Extract the (X, Y) coordinate from the center of the cell holding the provided text.  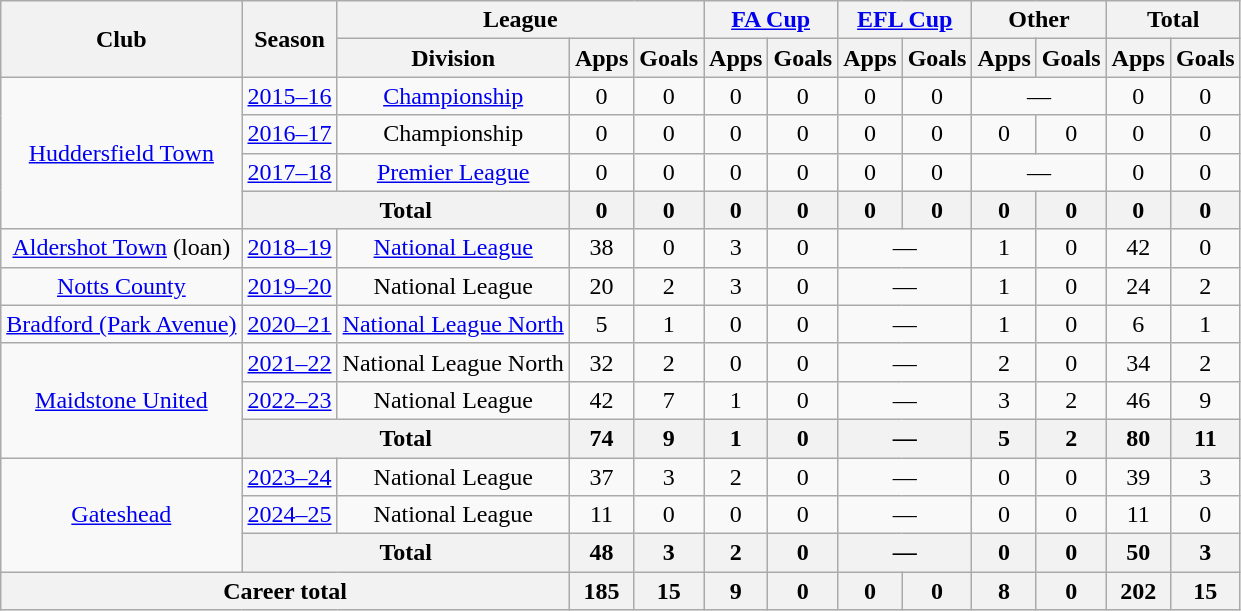
34 (1138, 362)
2021–22 (290, 362)
185 (601, 591)
Gateshead (122, 515)
EFL Cup (905, 20)
Premier League (453, 172)
37 (601, 477)
FA Cup (771, 20)
24 (1138, 286)
2017–18 (290, 172)
Notts County (122, 286)
Aldershot Town (loan) (122, 248)
39 (1138, 477)
2024–25 (290, 515)
7 (669, 400)
Career total (286, 591)
50 (1138, 553)
46 (1138, 400)
2020–21 (290, 324)
202 (1138, 591)
48 (601, 553)
League (520, 20)
2022–23 (290, 400)
8 (1004, 591)
80 (1138, 438)
32 (601, 362)
Club (122, 39)
Huddersfield Town (122, 153)
Bradford (Park Avenue) (122, 324)
74 (601, 438)
2016–17 (290, 134)
Division (453, 58)
38 (601, 248)
6 (1138, 324)
Maidstone United (122, 400)
2019–20 (290, 286)
2023–24 (290, 477)
Season (290, 39)
Other (1039, 20)
20 (601, 286)
2018–19 (290, 248)
2015–16 (290, 96)
